Determine the (x, y) coordinate at the center of the cell enclosing the given text.  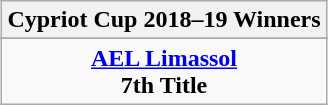
AEL Limassol7th Title (164, 72)
Cypriot Cup 2018–19 Winners (164, 20)
